Return [X, Y] of the center of cell containing provided text 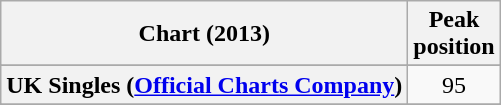
Chart (2013) [204, 34]
Peakposition [454, 34]
UK Singles (Official Charts Company) [204, 85]
95 [454, 85]
